Capture the cell that displays the provided text and extract its [X, Y] central coordinate. 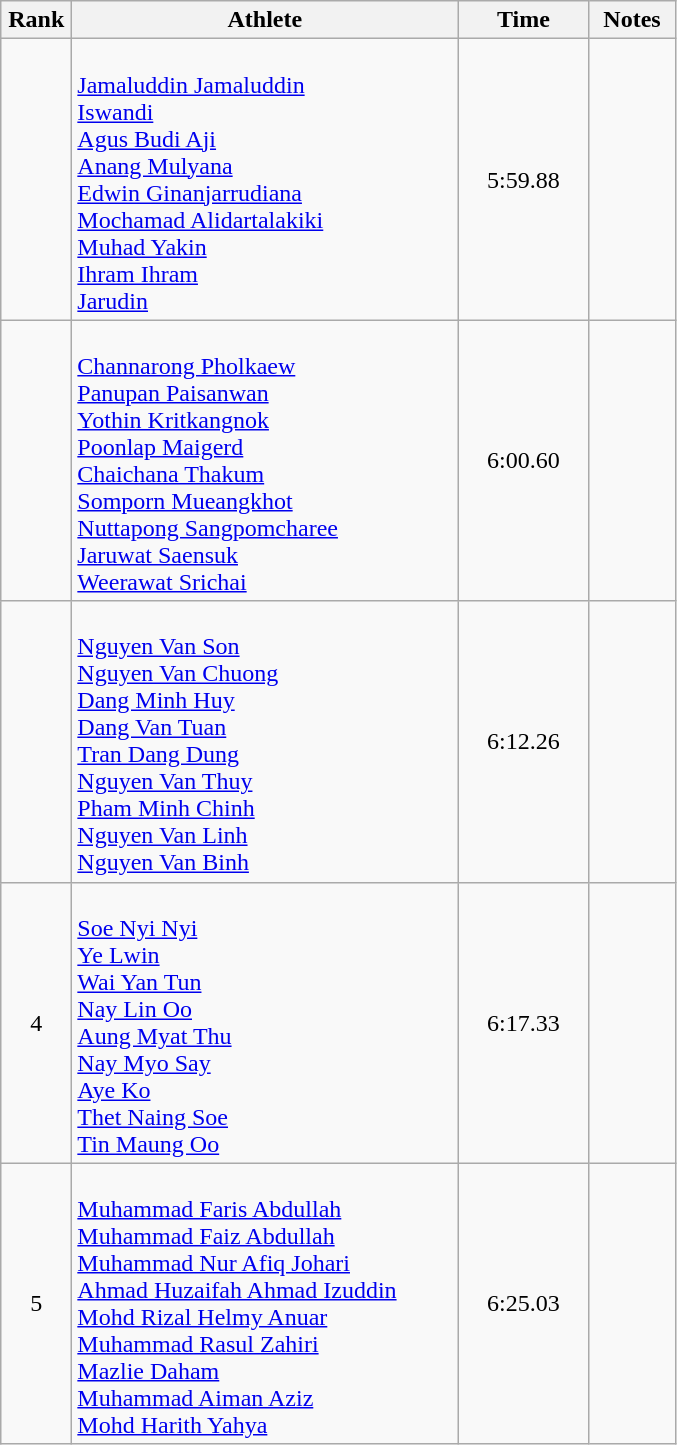
4 [36, 1022]
Soe Nyi NyiYe LwinWai Yan TunNay Lin OoAung Myat ThuNay Myo SayAye KoThet Naing SoeTin Maung Oo [265, 1022]
6:12.26 [524, 742]
5:59.88 [524, 180]
Athlete [265, 20]
Nguyen Van SonNguyen Van ChuongDang Minh HuyDang Van TuanTran Dang DungNguyen Van ThuyPham Minh ChinhNguyen Van LinhNguyen Van Binh [265, 742]
Rank [36, 20]
6:17.33 [524, 1022]
Jamaluddin JamaluddinIswandiAgus Budi AjiAnang MulyanaEdwin GinanjarrudianaMochamad AlidartalakikiMuhad YakinIhram IhramJarudin [265, 180]
6:25.03 [524, 1304]
5 [36, 1304]
6:00.60 [524, 460]
Time [524, 20]
Notes [632, 20]
